For the text-containing cell, return its midpoint in [X, Y] coordinate format. 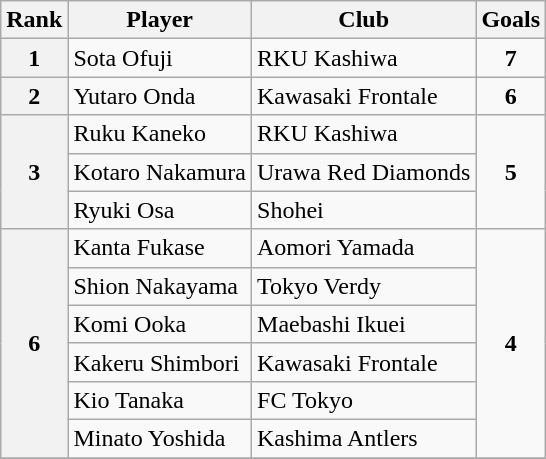
7 [511, 58]
Tokyo Verdy [364, 286]
Kotaro Nakamura [160, 172]
FC Tokyo [364, 400]
1 [34, 58]
Ruku Kaneko [160, 134]
Yutaro Onda [160, 96]
4 [511, 343]
Komi Ooka [160, 324]
Kanta Fukase [160, 248]
Urawa Red Diamonds [364, 172]
Club [364, 20]
Maebashi Ikuei [364, 324]
5 [511, 172]
Rank [34, 20]
Kakeru Shimbori [160, 362]
Ryuki Osa [160, 210]
3 [34, 172]
Player [160, 20]
Shion Nakayama [160, 286]
Kashima Antlers [364, 438]
Minato Yoshida [160, 438]
Goals [511, 20]
Kio Tanaka [160, 400]
Sota Ofuji [160, 58]
2 [34, 96]
Shohei [364, 210]
Aomori Yamada [364, 248]
